Return (X, Y) of the center of cell containing provided text 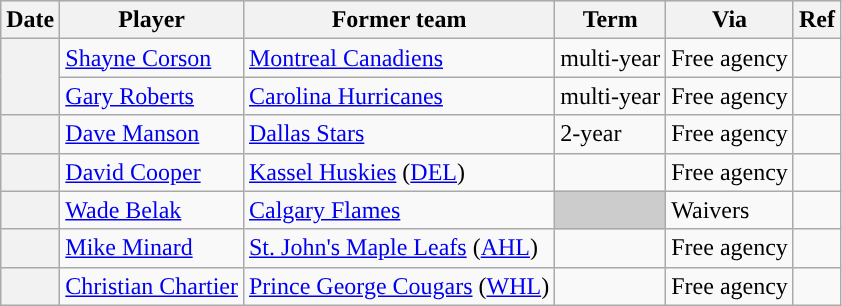
Waivers (730, 210)
Via (730, 20)
Date (30, 20)
2-year (610, 134)
Shayne Corson (152, 58)
Dallas Stars (398, 134)
Dave Manson (152, 134)
David Cooper (152, 172)
Prince George Cougars (WHL) (398, 286)
Calgary Flames (398, 210)
Term (610, 20)
Wade Belak (152, 210)
Player (152, 20)
St. John's Maple Leafs (AHL) (398, 248)
Montreal Canadiens (398, 58)
Mike Minard (152, 248)
Kassel Huskies (DEL) (398, 172)
Former team (398, 20)
Carolina Hurricanes (398, 96)
Gary Roberts (152, 96)
Ref (816, 20)
Christian Chartier (152, 286)
